Return the [X, Y] coordinate for the center point of the cell that contains the specified text.  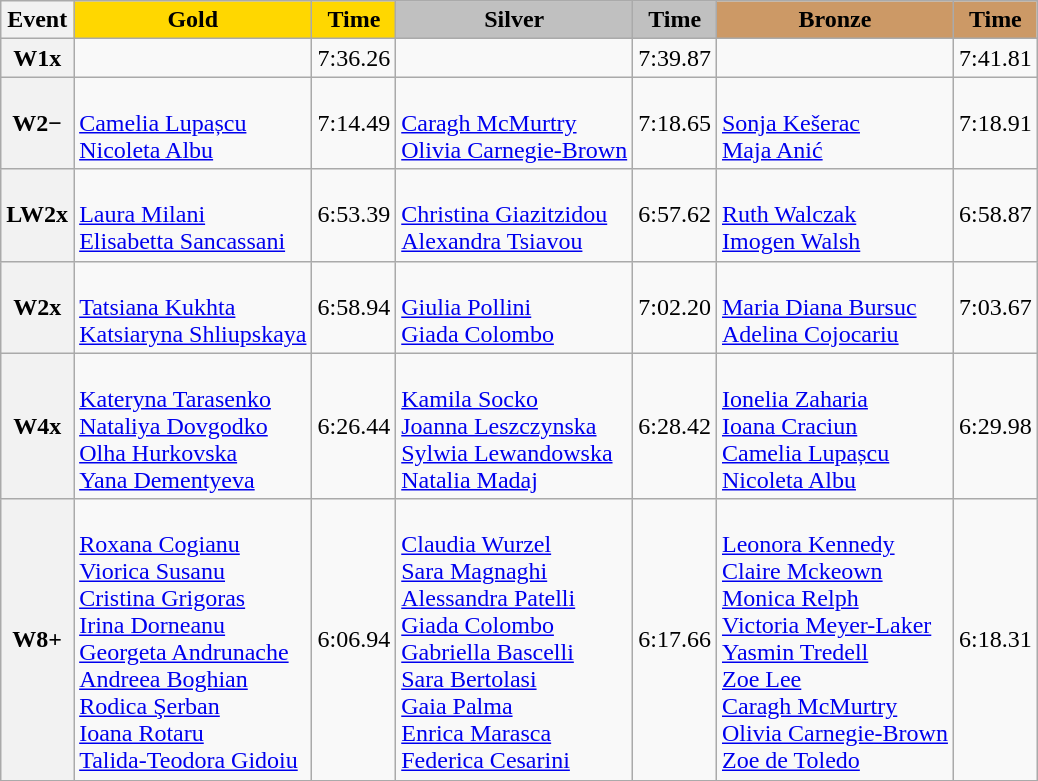
W2x [38, 307]
Leonora KennedyClaire MckeownMonica RelphVictoria Meyer-LakerYasmin TredellZoe LeeCaragh McMurtryOlivia Carnegie-BrownZoe de Toledo [834, 640]
7:18.91 [995, 123]
7:18.65 [675, 123]
7:02.20 [675, 307]
6:26.44 [354, 426]
Silver [514, 20]
W4x [38, 426]
6:58.87 [995, 215]
Event [38, 20]
Kamila SockoJoanna LeszczynskaSylwia LewandowskaNatalia Madaj [514, 426]
LW2x [38, 215]
W2− [38, 123]
6:53.39 [354, 215]
Bronze [834, 20]
Laura MilaniElisabetta Sancassani [193, 215]
Gold [193, 20]
6:58.94 [354, 307]
Tatsiana KukhtaKatsiaryna Shliupskaya [193, 307]
6:17.66 [675, 640]
7:41.81 [995, 58]
Ionelia ZahariaIoana CraciunCamelia LupașcuNicoleta Albu [834, 426]
Sonja KešeracMaja Anić [834, 123]
Christina GiazitzidouAlexandra Tsiavou [514, 215]
Maria Diana BursucAdelina Cojocariu [834, 307]
7:39.87 [675, 58]
7:03.67 [995, 307]
Giulia PolliniGiada Colombo [514, 307]
Roxana CogianuViorica SusanuCristina GrigorasIrina DorneanuGeorgeta AndrunacheAndreea BoghianRodica ŞerbanIoana RotaruTalida-Teodora Gidoiu [193, 640]
W1x [38, 58]
6:29.98 [995, 426]
Camelia LupașcuNicoleta Albu [193, 123]
6:28.42 [675, 426]
Kateryna TarasenkoNataliya DovgodkoOlha HurkovskaYana Dementyeva [193, 426]
Ruth WalczakImogen Walsh [834, 215]
6:57.62 [675, 215]
6:18.31 [995, 640]
6:06.94 [354, 640]
7:14.49 [354, 123]
W8+ [38, 640]
Caragh McMurtryOlivia Carnegie-Brown [514, 123]
7:36.26 [354, 58]
Claudia WurzelSara MagnaghiAlessandra PatelliGiada ColomboGabriella BascelliSara BertolasiGaia PalmaEnrica MarascaFederica Cesarini [514, 640]
